Locate the cell with the specified text and output its [X, Y] center coordinate. 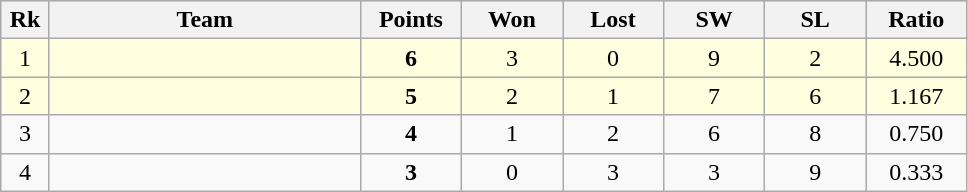
0.333 [916, 172]
Team [204, 20]
8 [816, 134]
SW [714, 20]
5 [410, 96]
Lost [612, 20]
0.750 [916, 134]
SL [816, 20]
Rk [26, 20]
7 [714, 96]
1.167 [916, 96]
Ratio [916, 20]
4.500 [916, 58]
Points [410, 20]
Won [512, 20]
